From the cell containing the given text, extract its center point as (x, y) coordinate. 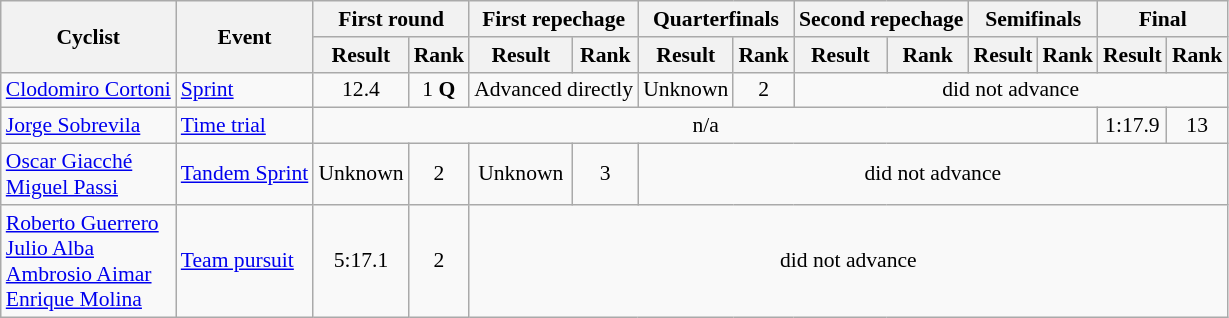
Time trial (245, 126)
13 (1198, 126)
Team pursuit (245, 261)
Roberto Guerrero Julio Alba Ambrosio Aimar Enrique Molina (88, 261)
Jorge Sobrevila (88, 126)
Event (245, 36)
Second repechage (882, 19)
Sprint (245, 90)
Semifinals (1034, 19)
1 Q (440, 90)
3 (605, 174)
First repechage (554, 19)
n/a (706, 126)
Tandem Sprint (245, 174)
1:17.9 (1132, 126)
Cyclist (88, 36)
Clodomiro Cortoni (88, 90)
Final (1162, 19)
Quarterfinals (716, 19)
Advanced directly (554, 90)
First round (391, 19)
5:17.1 (360, 261)
Oscar GiacchéMiguel Passi (88, 174)
12.4 (360, 90)
